Locate the cell with the specified text and output its [X, Y] center coordinate. 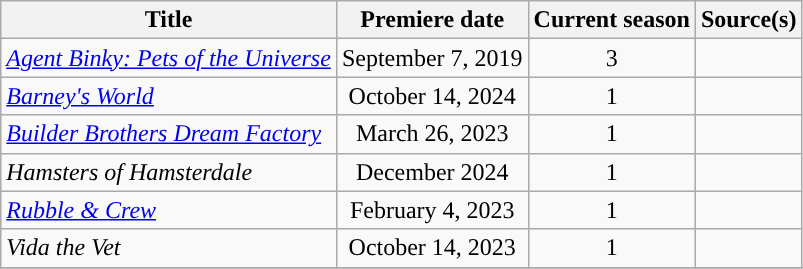
3 [612, 58]
Barney's World [169, 96]
Rubble & Crew [169, 210]
Source(s) [748, 20]
Vida the Vet [169, 248]
Hamsters of Hamsterdale [169, 172]
October 14, 2023 [432, 248]
Builder Brothers Dream Factory [169, 134]
September 7, 2019 [432, 58]
Title [169, 20]
March 26, 2023 [432, 134]
October 14, 2024 [432, 96]
February 4, 2023 [432, 210]
Current season [612, 20]
Agent Binky: Pets of the Universe [169, 58]
December 2024 [432, 172]
Premiere date [432, 20]
